Determine the [X, Y] coordinate at the center of the cell enclosing the given text.  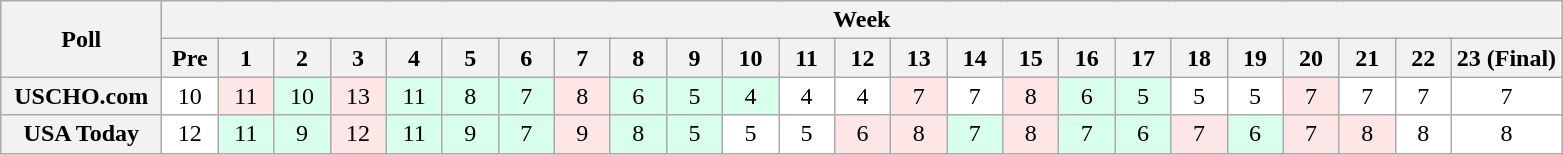
18 [1199, 58]
Pre [190, 58]
21 [1367, 58]
1 [246, 58]
20 [1311, 58]
USCHO.com [82, 96]
17 [1143, 58]
Poll [82, 39]
15 [1031, 58]
14 [975, 58]
16 [1087, 58]
3 [358, 58]
USA Today [82, 134]
19 [1255, 58]
2 [302, 58]
Week [862, 20]
22 [1423, 58]
23 (Final) [1506, 58]
